Provide the [x, y] coordinate of the cell's center where the given text is located.  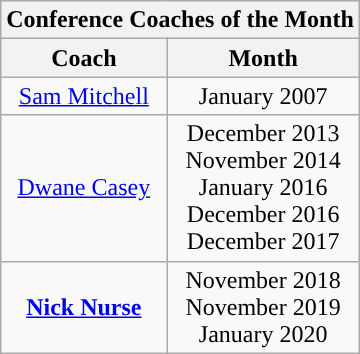
January 2007 [263, 96]
December 2013November 2014January 2016December 2016December 2017 [263, 188]
Dwane Casey [84, 188]
Month [263, 58]
Conference Coaches of the Month [180, 20]
Sam Mitchell [84, 96]
November 2018November 2019January 2020 [263, 307]
Nick Nurse [84, 307]
Coach [84, 58]
